From the cell containing the given text, extract its center point as (X, Y) coordinate. 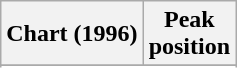
Chart (1996) (72, 34)
Peak position (189, 34)
